Return the [X, Y] coordinate for the center point of the cell that contains the specified text.  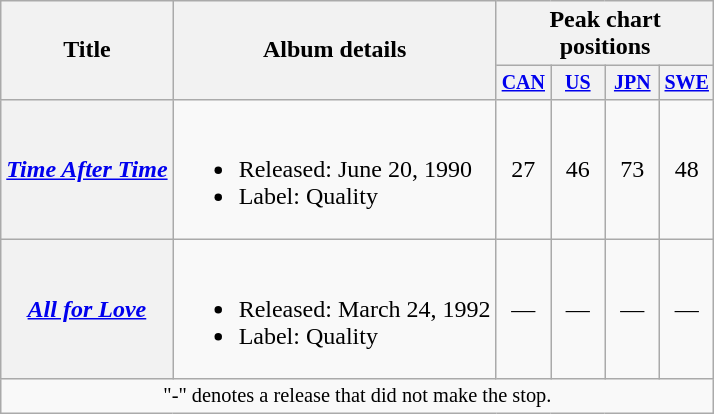
Album details [334, 50]
Title [87, 50]
Released: March 24, 1992Label: Quality [334, 309]
48 [687, 169]
46 [578, 169]
SWE [687, 82]
US [578, 82]
JPN [632, 82]
CAN [523, 82]
All for Love [87, 309]
Peak chart positions [605, 34]
73 [632, 169]
27 [523, 169]
Time After Time [87, 169]
Released: June 20, 1990Label: Quality [334, 169]
"-" denotes a release that did not make the stop. [358, 396]
